Return the [X, Y] coordinate for the center point of the cell that contains the specified text.  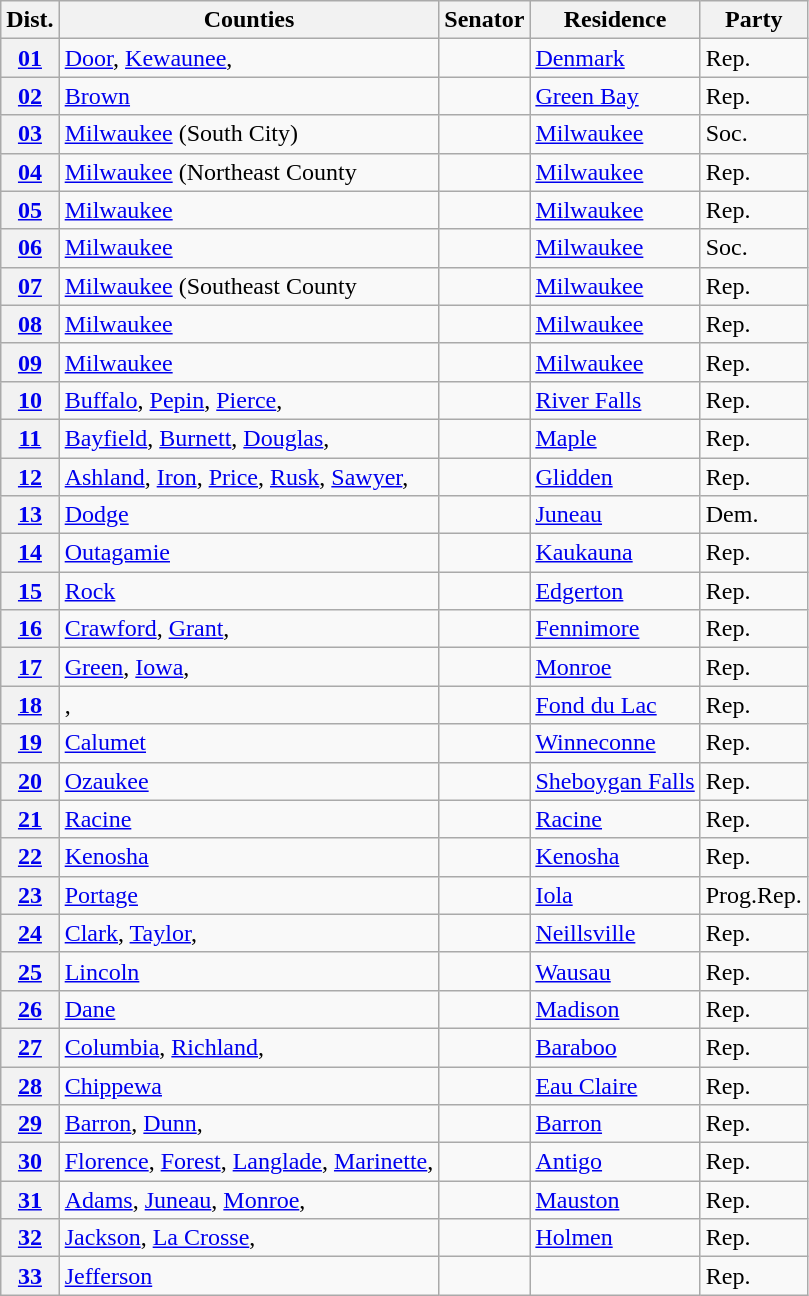
Wausau [615, 971]
Green, Iowa, [249, 667]
Counties [249, 20]
06 [30, 248]
Prog.Rep. [754, 895]
Crawford, Grant, [249, 629]
River Falls [615, 400]
13 [30, 515]
12 [30, 477]
Ozaukee [249, 781]
Kaukauna [615, 553]
Dodge [249, 515]
23 [30, 895]
Monroe [615, 667]
10 [30, 400]
26 [30, 1009]
28 [30, 1085]
Dist. [30, 20]
Edgerton [615, 591]
Antigo [615, 1162]
Barron [615, 1124]
27 [30, 1047]
22 [30, 857]
Madison [615, 1009]
18 [30, 705]
08 [30, 324]
09 [30, 362]
02 [30, 96]
Dem. [754, 515]
07 [30, 286]
21 [30, 819]
24 [30, 933]
Portage [249, 895]
Milwaukee (South City) [249, 134]
Eau Claire [615, 1085]
20 [30, 781]
30 [30, 1162]
Milwaukee (Northeast County [249, 172]
01 [30, 58]
Juneau [615, 515]
Party [754, 20]
04 [30, 172]
33 [30, 1276]
Ashland, Iron, Price, Rusk, Sawyer, [249, 477]
Fennimore [615, 629]
Barron, Dunn, [249, 1124]
Clark, Taylor, [249, 933]
Fond du Lac [615, 705]
25 [30, 971]
Rock [249, 591]
Jackson, La Crosse, [249, 1238]
Outagamie [249, 553]
Bayfield, Burnett, Douglas, [249, 438]
Baraboo [615, 1047]
Glidden [615, 477]
Holmen [615, 1238]
Adams, Juneau, Monroe, [249, 1200]
Green Bay [615, 96]
, [249, 705]
Winneconne [615, 743]
Jefferson [249, 1276]
Columbia, Richland, [249, 1047]
Sheboygan Falls [615, 781]
Maple [615, 438]
11 [30, 438]
Neillsville [615, 933]
Senator [484, 20]
Door, Kewaunee, [249, 58]
Denmark [615, 58]
31 [30, 1200]
17 [30, 667]
03 [30, 134]
15 [30, 591]
32 [30, 1238]
Residence [615, 20]
Calumet [249, 743]
Lincoln [249, 971]
16 [30, 629]
Dane [249, 1009]
Chippewa [249, 1085]
Florence, Forest, Langlade, Marinette, [249, 1162]
Brown [249, 96]
Iola [615, 895]
29 [30, 1124]
Milwaukee (Southeast County [249, 286]
Mauston [615, 1200]
19 [30, 743]
Buffalo, Pepin, Pierce, [249, 400]
14 [30, 553]
05 [30, 210]
